Find where the given text appears and provide that cell's center as [X, Y] coordinate. 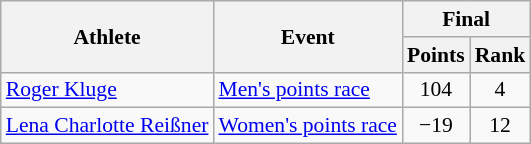
Lena Charlotte Reißner [108, 126]
Roger Kluge [108, 90]
104 [436, 90]
Event [308, 36]
Final [466, 19]
Rank [500, 55]
Men's points race [308, 90]
12 [500, 126]
Points [436, 55]
Athlete [108, 36]
Women's points race [308, 126]
−19 [436, 126]
4 [500, 90]
